Output the (x, y) coordinate of the center of the cell containing the given text.  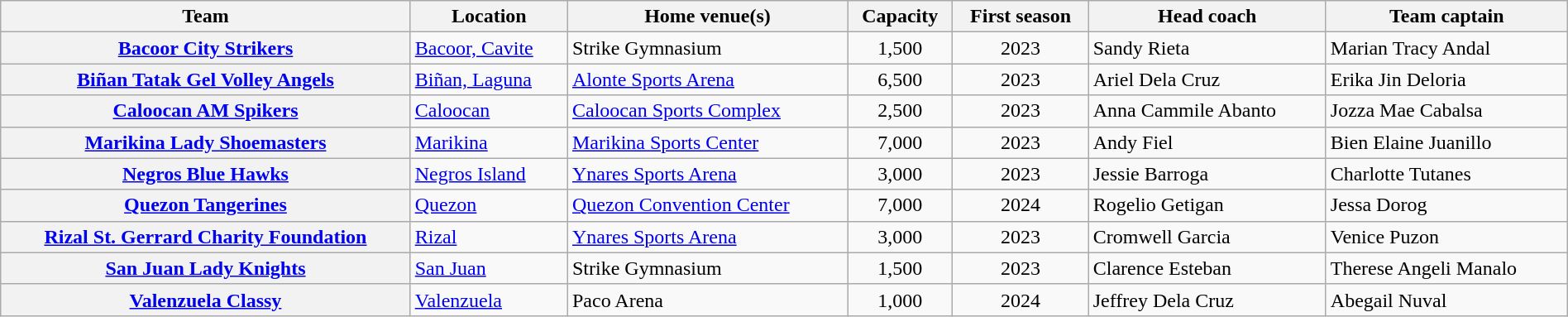
Caloocan AM Spikers (205, 111)
Quezon Convention Center (707, 205)
Valenzuela Classy (205, 300)
Quezon (489, 205)
Location (489, 17)
Caloocan Sports Complex (707, 111)
Home venue(s) (707, 17)
Erika Jin Deloria (1446, 79)
Jessa Dorog (1446, 205)
2,500 (900, 111)
San Juan (489, 268)
Biñan, Laguna (489, 79)
Anna Cammile Abanto (1207, 111)
Sandy Rieta (1207, 48)
Abegail Nuval (1446, 300)
San Juan Lady Knights (205, 268)
Venice Puzon (1446, 237)
Paco Arena (707, 300)
Biñan Tatak Gel Volley Angels (205, 79)
Bacoor, Cavite (489, 48)
Quezon Tangerines (205, 205)
Team captain (1446, 17)
First season (1021, 17)
Marikina Sports Center (707, 142)
Capacity (900, 17)
Head coach (1207, 17)
1,000 (900, 300)
Valenzuela (489, 300)
Marikina (489, 142)
Jozza Mae Cabalsa (1446, 111)
Jessie Barroga (1207, 174)
Ariel Dela Cruz (1207, 79)
Team (205, 17)
Marian Tracy Andal (1446, 48)
Andy Fiel (1207, 142)
Rizal St. Gerrard Charity Foundation (205, 237)
Therese Angeli Manalo (1446, 268)
Bacoor City Strikers (205, 48)
Negros Blue Hawks (205, 174)
Charlotte Tutanes (1446, 174)
Alonte Sports Arena (707, 79)
Cromwell Garcia (1207, 237)
6,500 (900, 79)
Negros Island (489, 174)
Marikina Lady Shoemasters (205, 142)
Rizal (489, 237)
Caloocan (489, 111)
Jeffrey Dela Cruz (1207, 300)
Clarence Esteban (1207, 268)
Bien Elaine Juanillo (1446, 142)
Rogelio Getigan (1207, 205)
